Capture the cell that displays the provided text and extract its [X, Y] central coordinate. 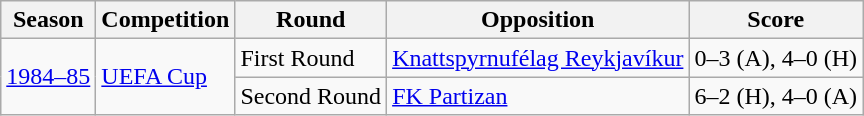
Competition [166, 20]
Knattspyrnufélag Reykjavíkur [538, 58]
Opposition [538, 20]
1984–85 [48, 77]
6–2 (H), 4–0 (A) [776, 96]
Season [48, 20]
Round [311, 20]
0–3 (A), 4–0 (H) [776, 58]
Second Round [311, 96]
FK Partizan [538, 96]
Score [776, 20]
UEFA Cup [166, 77]
First Round [311, 58]
